Provide the (X, Y) coordinate of the cell's center where the given text is located.  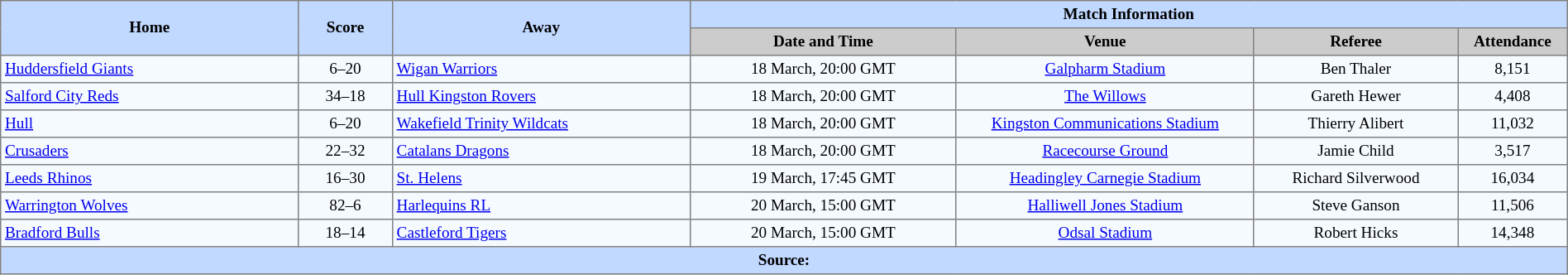
Headingley Carnegie Stadium (1105, 179)
Richard Silverwood (1355, 179)
Wigan Warriors (541, 70)
Hull (150, 124)
19 March, 17:45 GMT (823, 179)
Huddersfield Giants (150, 70)
St. Helens (541, 179)
Galpharm Stadium (1105, 70)
3,517 (1513, 151)
Robert Hicks (1355, 234)
Home (150, 28)
Racecourse Ground (1105, 151)
Date and Time (823, 41)
82–6 (346, 205)
Salford City Reds (150, 96)
Leeds Rhinos (150, 179)
Steve Ganson (1355, 205)
Attendance (1513, 41)
22–32 (346, 151)
Referee (1355, 41)
Gareth Hewer (1355, 96)
The Willows (1105, 96)
34–18 (346, 96)
8,151 (1513, 70)
Halliwell Jones Stadium (1105, 205)
Ben Thaler (1355, 70)
Thierry Alibert (1355, 124)
Source: (784, 260)
Score (346, 28)
16,034 (1513, 179)
Odsal Stadium (1105, 234)
Jamie Child (1355, 151)
4,408 (1513, 96)
Wakefield Trinity Wildcats (541, 124)
14,348 (1513, 234)
Castleford Tigers (541, 234)
16–30 (346, 179)
Kingston Communications Stadium (1105, 124)
Venue (1105, 41)
Match Information (1128, 15)
Away (541, 28)
Hull Kingston Rovers (541, 96)
11,032 (1513, 124)
Catalans Dragons (541, 151)
Crusaders (150, 151)
Harlequins RL (541, 205)
18–14 (346, 234)
Bradford Bulls (150, 234)
Warrington Wolves (150, 205)
11,506 (1513, 205)
